Find where the given text appears and provide that cell's center as [x, y] coordinate. 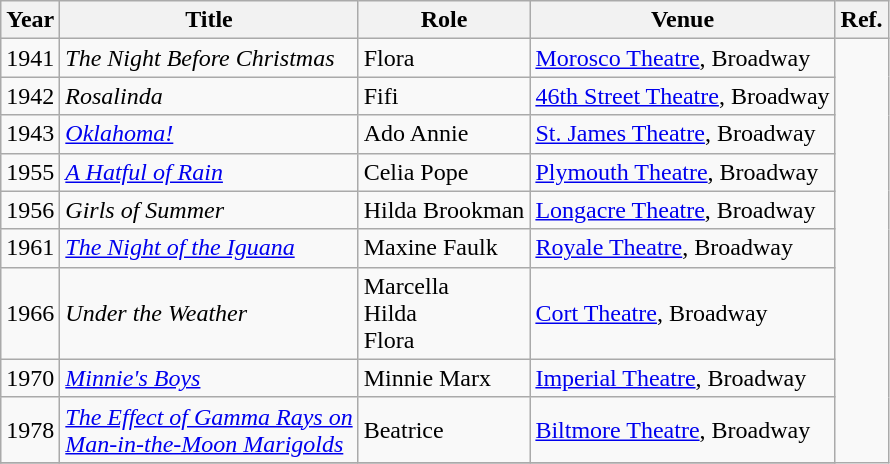
1978 [30, 430]
46th Street Theatre, Broadway [682, 96]
St. James Theatre, Broadway [682, 134]
Celia Pope [444, 172]
Maxine Faulk [444, 248]
Fifi [444, 96]
1966 [30, 313]
A Hatful of Rain [209, 172]
Ref. [862, 20]
Marcella Hilda Flora [444, 313]
Plymouth Theatre, Broadway [682, 172]
Longacre Theatre, Broadway [682, 210]
The Night Before Christmas [209, 58]
1941 [30, 58]
Minnie Marx [444, 378]
1956 [30, 210]
Girls of Summer [209, 210]
Rosalinda [209, 96]
Cort Theatre, Broadway [682, 313]
The Effect of Gamma Rays on Man-in-the-Moon Marigolds [209, 430]
Royale Theatre, Broadway [682, 248]
1942 [30, 96]
Beatrice [444, 430]
Oklahoma! [209, 134]
1961 [30, 248]
Ado Annie [444, 134]
1955 [30, 172]
Morosco Theatre, Broadway [682, 58]
The Night of the Iguana [209, 248]
Biltmore Theatre, Broadway [682, 430]
Minnie's Boys [209, 378]
Title [209, 20]
Hilda Brookman [444, 210]
Under the Weather [209, 313]
Venue [682, 20]
1943 [30, 134]
1970 [30, 378]
Role [444, 20]
Flora [444, 58]
Year [30, 20]
Imperial Theatre, Broadway [682, 378]
